Return the (x, y) coordinate for the center point of the cell that contains the specified text.  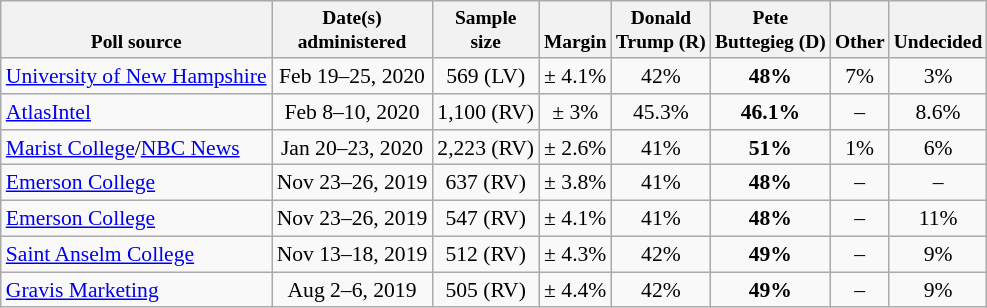
± 4.3% (575, 254)
512 (RV) (486, 254)
Jan 20–23, 2020 (352, 148)
6% (938, 148)
2,223 (RV) (486, 148)
DonaldTrump (R) (660, 30)
± 4.4% (575, 290)
Samplesize (486, 30)
3% (938, 76)
1,100 (RV) (486, 112)
547 (RV) (486, 219)
Gravis Marketing (136, 290)
Saint Anselm College (136, 254)
± 2.6% (575, 148)
46.1% (770, 112)
Undecided (938, 30)
Aug 2–6, 2019 (352, 290)
Nov 13–18, 2019 (352, 254)
± 3% (575, 112)
Date(s)administered (352, 30)
11% (938, 219)
51% (770, 148)
PeteButtegieg (D) (770, 30)
University of New Hampshire (136, 76)
± 3.8% (575, 183)
Poll source (136, 30)
8.6% (938, 112)
Marist College/NBC News (136, 148)
AtlasIntel (136, 112)
Margin (575, 30)
Feb 19–25, 2020 (352, 76)
637 (RV) (486, 183)
Other (860, 30)
Feb 8–10, 2020 (352, 112)
7% (860, 76)
505 (RV) (486, 290)
45.3% (660, 112)
569 (LV) (486, 76)
1% (860, 148)
